Detect which cell encompasses the target text, then output its [x, y] center coordinate. 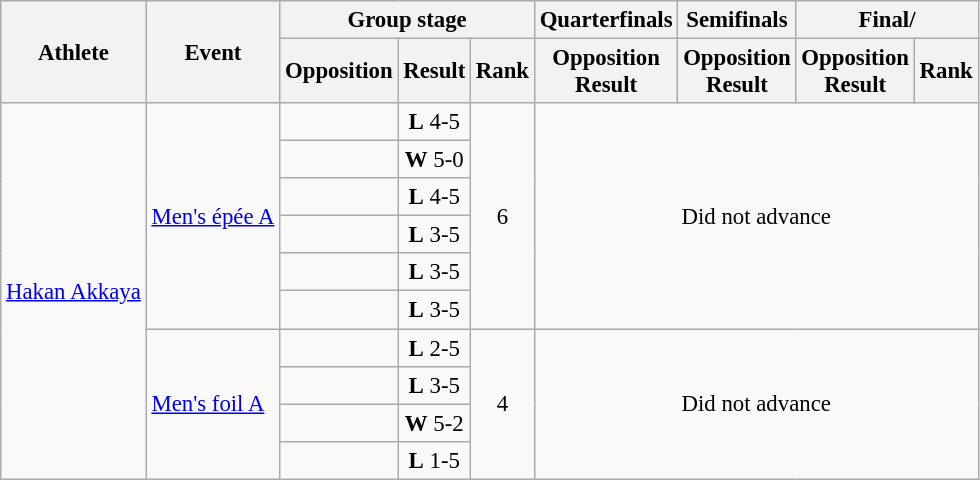
Men's foil A [213, 404]
L 2-5 [434, 348]
W 5-0 [434, 160]
W 5-2 [434, 423]
L 1-5 [434, 460]
Opposition [339, 72]
Hakan Akkaya [74, 291]
Event [213, 52]
Final/ [887, 20]
Men's épée A [213, 216]
6 [503, 216]
4 [503, 404]
Result [434, 72]
Athlete [74, 52]
Semifinals [737, 20]
Group stage [408, 20]
Quarterfinals [606, 20]
